Capture the cell that displays the provided text and extract its (x, y) central coordinate. 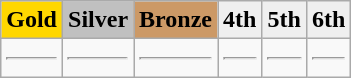
6th (328, 20)
Gold (32, 20)
Silver (98, 20)
5th (284, 20)
4th (240, 20)
Bronze (176, 20)
